Provide the [x, y] coordinate of the cell's center where the given text is located.  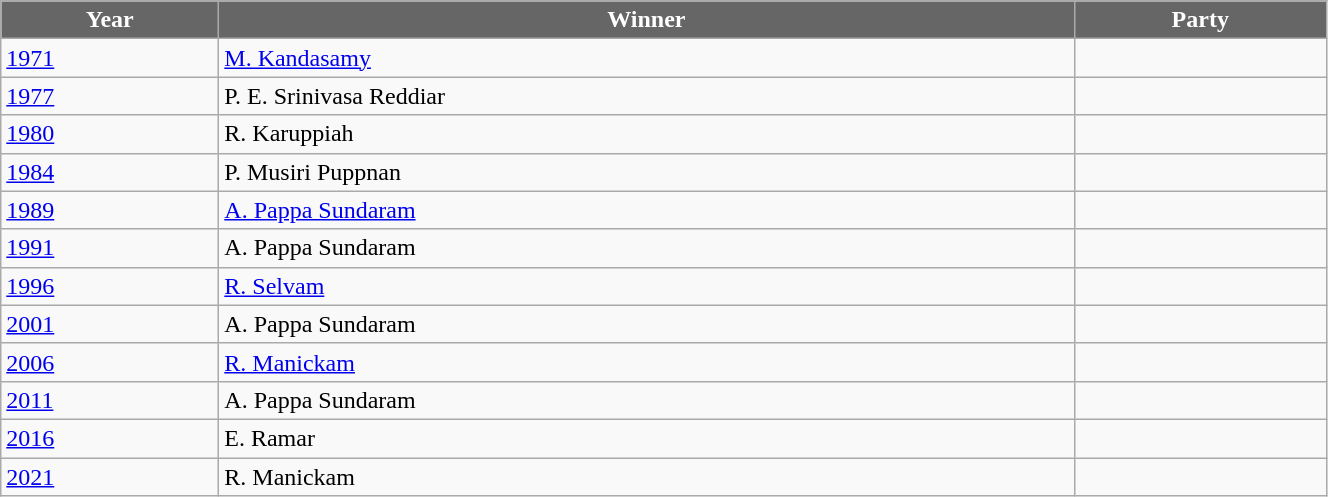
1991 [110, 248]
1971 [110, 58]
Party [1200, 20]
1989 [110, 210]
1996 [110, 286]
P. Musiri Puppnan [646, 172]
2016 [110, 438]
R. Karuppiah [646, 134]
R. Selvam [646, 286]
P. E. Srinivasa Reddiar [646, 96]
M. Kandasamy [646, 58]
E. Ramar [646, 438]
2001 [110, 324]
2006 [110, 362]
1980 [110, 134]
Winner [646, 20]
1984 [110, 172]
1977 [110, 96]
Year [110, 20]
2011 [110, 400]
2021 [110, 477]
